Provide the [X, Y] coordinate of the cell's center where the given text is located.  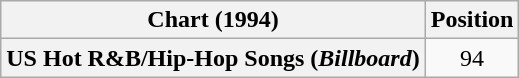
94 [472, 58]
Chart (1994) [213, 20]
Position [472, 20]
US Hot R&B/Hip-Hop Songs (Billboard) [213, 58]
